Provide the (X, Y) coordinate of the cell's center where the given text is located.  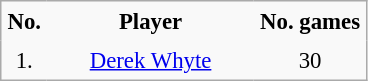
Player (150, 21)
1. (24, 61)
No. games (310, 21)
30 (310, 61)
No. (24, 21)
Derek Whyte (150, 61)
